Search for the cell housing the specified text and yield its [x, y] center coordinate. 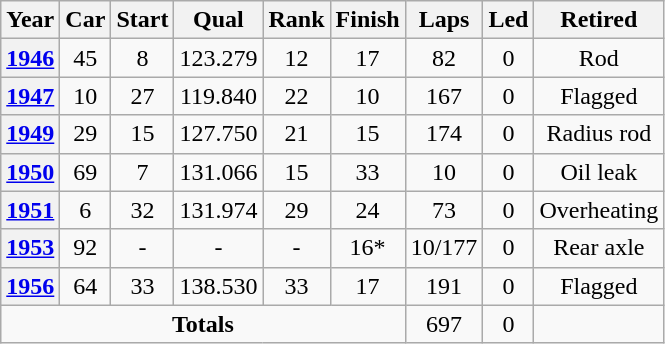
69 [86, 172]
27 [142, 96]
Start [142, 20]
Rear axle [599, 248]
Qual [218, 20]
22 [296, 96]
1951 [30, 210]
Finish [368, 20]
1949 [30, 134]
8 [142, 58]
191 [444, 286]
45 [86, 58]
123.279 [218, 58]
92 [86, 248]
1950 [30, 172]
131.066 [218, 172]
73 [444, 210]
1947 [30, 96]
697 [444, 324]
6 [86, 210]
167 [444, 96]
21 [296, 134]
Totals [203, 324]
16* [368, 248]
Oil leak [599, 172]
Retired [599, 20]
127.750 [218, 134]
10/177 [444, 248]
1946 [30, 58]
131.974 [218, 210]
64 [86, 286]
1956 [30, 286]
32 [142, 210]
174 [444, 134]
7 [142, 172]
1953 [30, 248]
Laps [444, 20]
24 [368, 210]
Rod [599, 58]
119.840 [218, 96]
12 [296, 58]
82 [444, 58]
138.530 [218, 286]
Car [86, 20]
Radius rod [599, 134]
Overheating [599, 210]
Year [30, 20]
Led [508, 20]
Rank [296, 20]
